Scan for the cell matching the given text and deliver its (X, Y) coordinate at center. 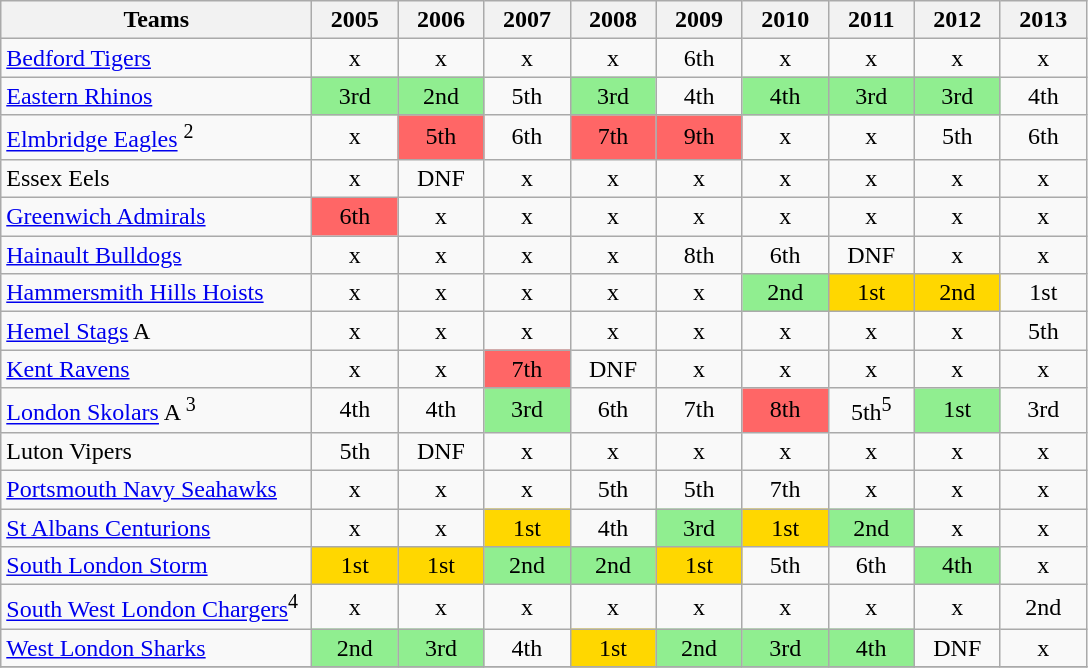
West London Sharks (156, 648)
Eastern Rhinos (156, 96)
Elmbridge Eagles 2 (156, 138)
Hemel Stags A (156, 331)
London Skolars A 3 (156, 410)
Hammersmith Hills Hoists (156, 293)
Hainault Bulldogs (156, 255)
Greenwich Admirals (156, 217)
2012 (957, 20)
Portsmouth Navy Seahawks (156, 489)
2007 (527, 20)
Kent Ravens (156, 369)
2005 (355, 20)
2008 (613, 20)
2011 (871, 20)
5th5 (871, 410)
2009 (699, 20)
Essex Eels (156, 178)
2013 (1043, 20)
Luton Vipers (156, 451)
South West London Chargers4 (156, 608)
St Albans Centurions (156, 528)
2010 (785, 20)
2006 (441, 20)
9th (699, 138)
Bedford Tigers (156, 58)
South London Storm (156, 566)
Teams (156, 20)
